Output the (X, Y) coordinate of the center of the cell containing the given text.  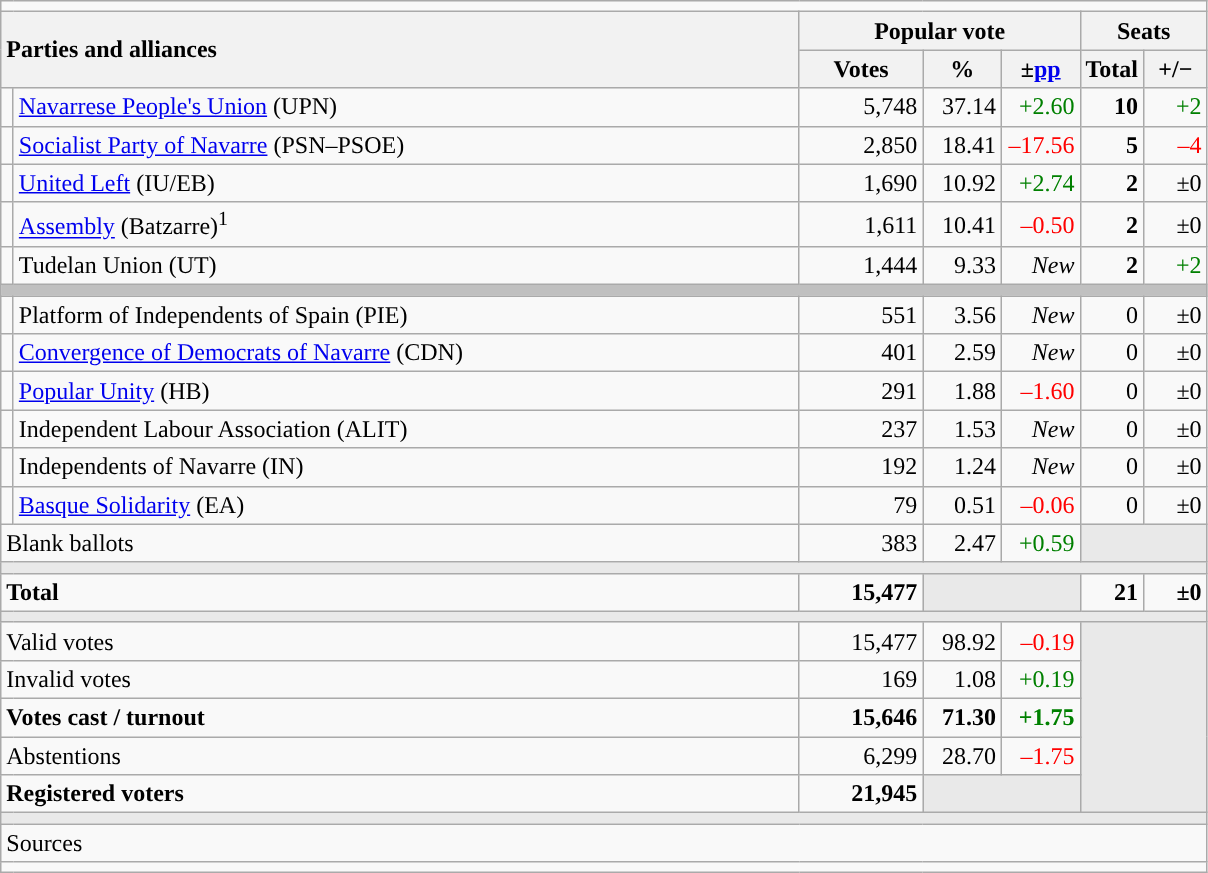
Votes cast / turnout (400, 718)
Sources (604, 843)
+0.59 (1040, 543)
1.88 (962, 391)
71.30 (962, 718)
Popular vote (940, 31)
Valid votes (400, 641)
1.24 (962, 467)
% (962, 69)
±pp (1040, 69)
Independents of Navarre (IN) (406, 467)
383 (861, 543)
Blank ballots (400, 543)
Votes (861, 69)
Registered voters (400, 794)
2,850 (861, 145)
0.51 (962, 505)
9.33 (962, 266)
United Left (IU/EB) (406, 183)
–17.56 (1040, 145)
10 (1112, 107)
–0.06 (1040, 505)
291 (861, 391)
192 (861, 467)
–4 (1176, 145)
Navarrese People's Union (UPN) (406, 107)
Independent Labour Association (ALIT) (406, 429)
237 (861, 429)
6,299 (861, 756)
401 (861, 353)
21 (1112, 592)
169 (861, 679)
28.70 (962, 756)
Platform of Independents of Spain (PIE) (406, 315)
18.41 (962, 145)
–1.60 (1040, 391)
+0.19 (1040, 679)
–0.50 (1040, 224)
79 (861, 505)
1.08 (962, 679)
Seats (1144, 31)
Tudelan Union (UT) (406, 266)
2.47 (962, 543)
Basque Solidarity (EA) (406, 505)
1,611 (861, 224)
21,945 (861, 794)
15,646 (861, 718)
–0.19 (1040, 641)
10.92 (962, 183)
+2.74 (1040, 183)
10.41 (962, 224)
+/− (1176, 69)
1,444 (861, 266)
2.59 (962, 353)
Parties and alliances (400, 50)
551 (861, 315)
37.14 (962, 107)
5 (1112, 145)
Socialist Party of Navarre (PSN–PSOE) (406, 145)
Invalid votes (400, 679)
Assembly (Batzarre)1 (406, 224)
Popular Unity (HB) (406, 391)
5,748 (861, 107)
98.92 (962, 641)
3.56 (962, 315)
+2.60 (1040, 107)
1.53 (962, 429)
Convergence of Democrats of Navarre (CDN) (406, 353)
Abstentions (400, 756)
+1.75 (1040, 718)
1,690 (861, 183)
–1.75 (1040, 756)
